Identify which cell holds the provided text, then report its (X, Y) central coordinate. 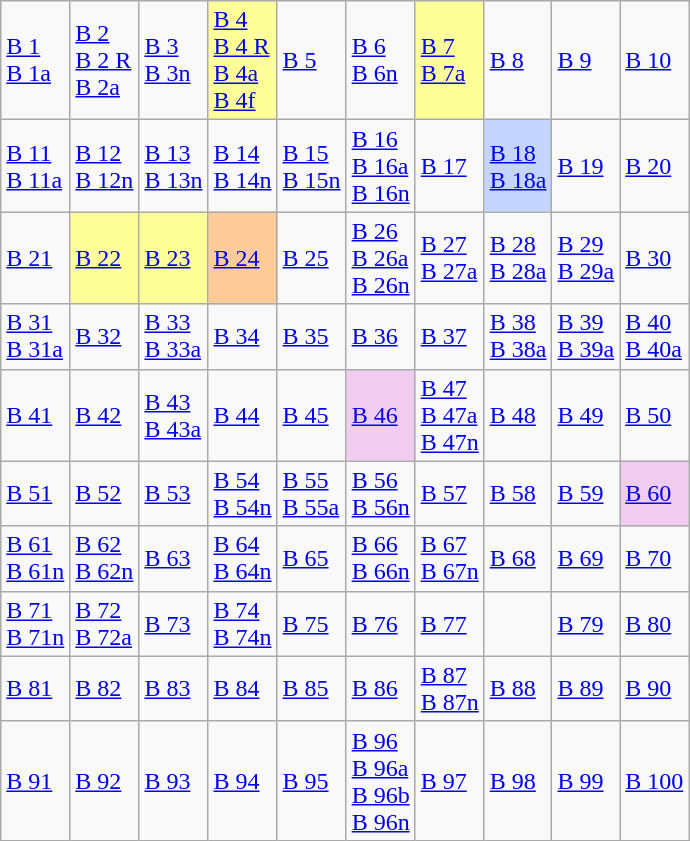
B 94 (242, 780)
B 14B 14n (242, 166)
B 39B 39a (586, 336)
B 68 (518, 558)
B 23 (174, 258)
B 20 (654, 166)
B 81 (36, 688)
B 26B 26aB 26n (380, 258)
B 33B 33a (174, 336)
B 60 (654, 494)
B 84 (242, 688)
B 70 (654, 558)
B 42 (104, 415)
B 38B 38a (518, 336)
B 64B 64n (242, 558)
B 28B 28a (518, 258)
B 34 (242, 336)
B 80 (654, 624)
B 31B 31a (36, 336)
B 82 (104, 688)
B 79 (586, 624)
B 3B 3n (174, 60)
B 66B 66n (380, 558)
B 52 (104, 494)
B 65 (312, 558)
B 7B 7a (450, 60)
B 46 (380, 415)
B 53 (174, 494)
B 29B 29a (586, 258)
B 37 (450, 336)
B 99 (586, 780)
B 59 (586, 494)
B 88 (518, 688)
B 69 (586, 558)
B 47B 47aB 47n (450, 415)
B 8 (518, 60)
B 63 (174, 558)
B 32 (104, 336)
B 67B 67n (450, 558)
B 96B 96aB 96bB 96n (380, 780)
B 25 (312, 258)
B 75 (312, 624)
B 35 (312, 336)
B 6B 6n (380, 60)
B 21 (36, 258)
B 51 (36, 494)
B 93 (174, 780)
B 19 (586, 166)
B 92 (104, 780)
B 49 (586, 415)
B 62B 62n (104, 558)
B 90 (654, 688)
B 87B 87n (450, 688)
B 13B 13n (174, 166)
B 97 (450, 780)
B 40B 40a (654, 336)
B 17 (450, 166)
B 16B 16aB 16n (380, 166)
B 58 (518, 494)
B 74B 74n (242, 624)
B 56B 56n (380, 494)
B 43B 43a (174, 415)
B 12B 12n (104, 166)
B 95 (312, 780)
B 100 (654, 780)
B 30 (654, 258)
B 18B 18a (518, 166)
B 11B 11a (36, 166)
B 9 (586, 60)
B 41 (36, 415)
B 55B 55a (312, 494)
B 50 (654, 415)
B 72B 72a (104, 624)
B 61B 61n (36, 558)
B 15B 15n (312, 166)
B 2B 2 RB 2a (104, 60)
B 48 (518, 415)
B 85 (312, 688)
B 83 (174, 688)
B 98 (518, 780)
B 27B 27a (450, 258)
B 24 (242, 258)
B 77 (450, 624)
B 89 (586, 688)
B 4B 4 RB 4aB 4f (242, 60)
B 22 (104, 258)
B 36 (380, 336)
B 71B 71n (36, 624)
B 54B 54n (242, 494)
B 44 (242, 415)
B 86 (380, 688)
B 5 (312, 60)
B 76 (380, 624)
B 91 (36, 780)
B 1B 1a (36, 60)
B 73 (174, 624)
B 10 (654, 60)
B 45 (312, 415)
B 57 (450, 494)
